For the text-containing cell, return its midpoint in (X, Y) coordinate format. 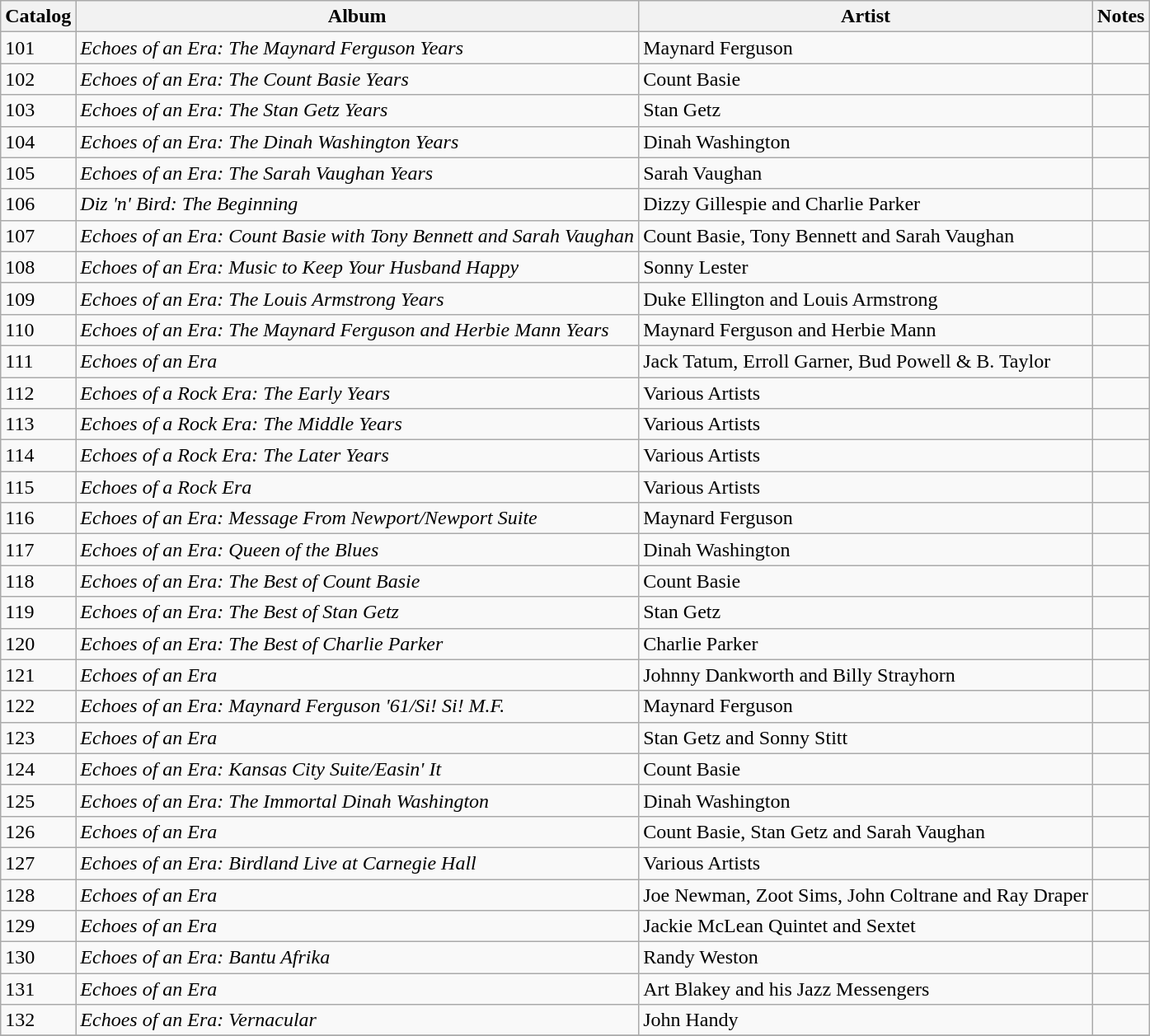
129 (38, 926)
105 (38, 173)
128 (38, 894)
Diz 'n' Bird: The Beginning (358, 204)
109 (38, 298)
Randy Weston (866, 958)
120 (38, 644)
Echoes of an Era: Kansas City Suite/Easin' It (358, 769)
Echoes of an Era: Message From Newport/Newport Suite (358, 518)
102 (38, 79)
119 (38, 612)
Artist (866, 16)
Echoes of an Era: The Best of Stan Getz (358, 612)
Jack Tatum, Erroll Garner, Bud Powell & B. Taylor (866, 361)
103 (38, 110)
116 (38, 518)
Art Blakey and his Jazz Messengers (866, 989)
Catalog (38, 16)
Echoes of an Era: Bantu Afrika (358, 958)
111 (38, 361)
Count Basie, Stan Getz and Sarah Vaughan (866, 832)
Sarah Vaughan (866, 173)
117 (38, 550)
125 (38, 800)
Duke Ellington and Louis Armstrong (866, 298)
Echoes of an Era: The Count Basie Years (358, 79)
108 (38, 267)
124 (38, 769)
Charlie Parker (866, 644)
101 (38, 48)
122 (38, 706)
115 (38, 487)
121 (38, 675)
Echoes of a Rock Era: The Middle Years (358, 424)
127 (38, 863)
Echoes of an Era: Vernacular (358, 1020)
118 (38, 581)
Echoes of an Era: Queen of the Blues (358, 550)
110 (38, 330)
Notes (1121, 16)
Echoes of an Era: Count Basie with Tony Bennett and Sarah Vaughan (358, 236)
Echoes of a Rock Era: The Early Years (358, 393)
123 (38, 738)
Echoes of an Era: The Maynard Ferguson and Herbie Mann Years (358, 330)
John Handy (866, 1020)
Joe Newman, Zoot Sims, John Coltrane and Ray Draper (866, 894)
112 (38, 393)
Echoes of an Era: The Best of Charlie Parker (358, 644)
Echoes of an Era: The Stan Getz Years (358, 110)
Stan Getz and Sonny Stitt (866, 738)
130 (38, 958)
131 (38, 989)
Echoes of an Era: Maynard Ferguson '61/Si! Si! M.F. (358, 706)
Sonny Lester (866, 267)
Echoes of an Era: The Dinah Washington Years (358, 142)
Maynard Ferguson and Herbie Mann (866, 330)
Echoes of an Era: The Maynard Ferguson Years (358, 48)
113 (38, 424)
Album (358, 16)
Echoes of an Era: Birdland Live at Carnegie Hall (358, 863)
Echoes of an Era: The Best of Count Basie (358, 581)
Echoes of an Era: The Sarah Vaughan Years (358, 173)
Johnny Dankworth and Billy Strayhorn (866, 675)
104 (38, 142)
106 (38, 204)
Echoes of a Rock Era (358, 487)
Dizzy Gillespie and Charlie Parker (866, 204)
132 (38, 1020)
Jackie McLean Quintet and Sextet (866, 926)
126 (38, 832)
Echoes of an Era: Music to Keep Your Husband Happy (358, 267)
107 (38, 236)
114 (38, 456)
Echoes of an Era: The Louis Armstrong Years (358, 298)
Echoes of a Rock Era: The Later Years (358, 456)
Count Basie, Tony Bennett and Sarah Vaughan (866, 236)
Echoes of an Era: The Immortal Dinah Washington (358, 800)
